Detect which cell encompasses the target text, then output its [x, y] center coordinate. 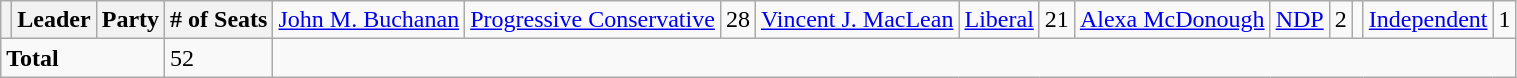
Vincent J. MacLean [857, 20]
Total [83, 58]
Party [130, 20]
Alexa McDonough [1172, 20]
# of Seats [219, 20]
52 [219, 58]
21 [1056, 20]
Leader [54, 20]
John M. Buchanan [369, 20]
Progressive Conservative [593, 20]
1 [1504, 20]
Independent [1428, 20]
NDP [1300, 20]
Liberal [999, 20]
28 [738, 20]
2 [1340, 20]
